From the cell containing the given text, extract its center point as (X, Y) coordinate. 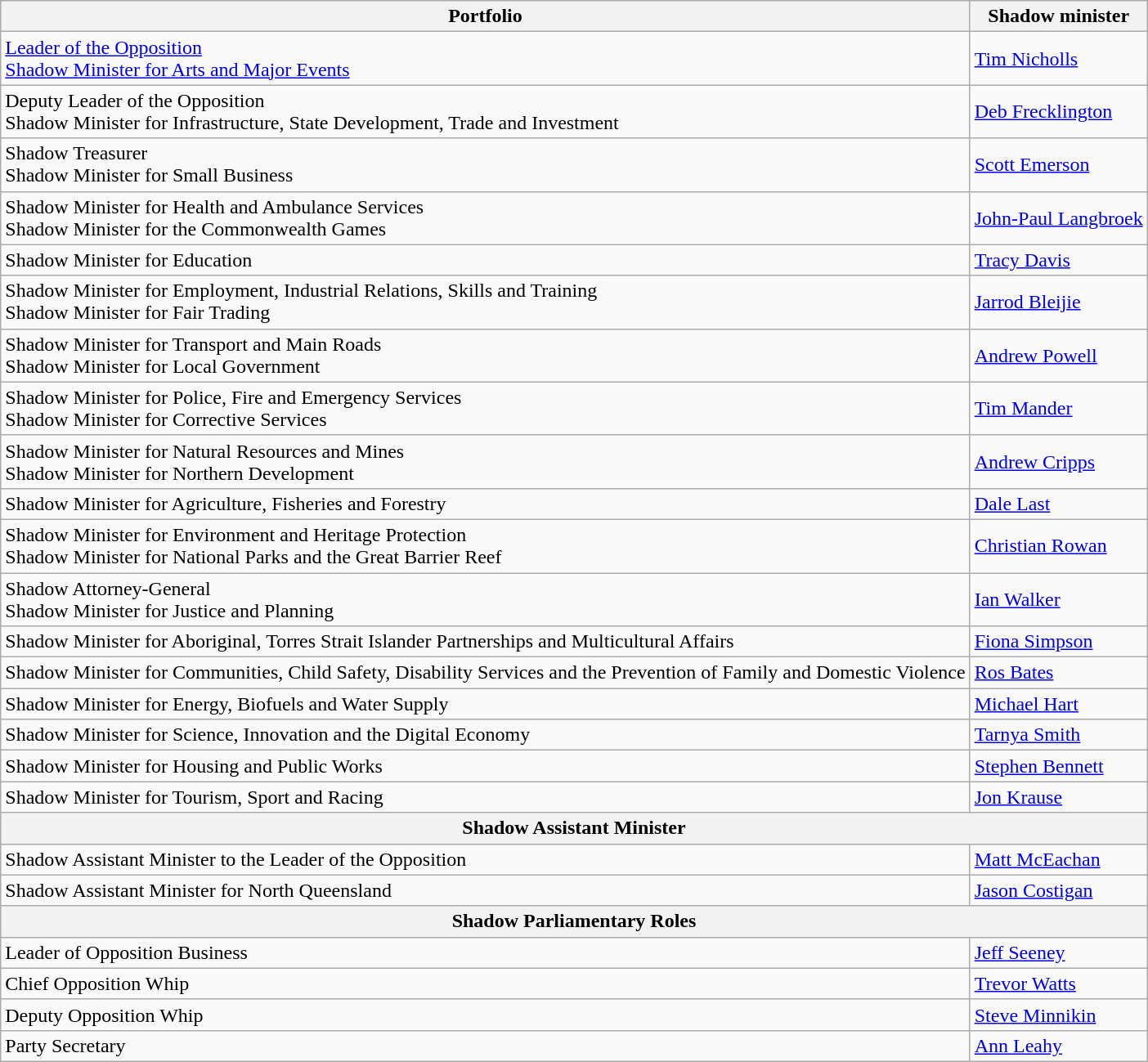
Matt McEachan (1058, 859)
Andrew Cripps (1058, 461)
Shadow Attorney-GeneralShadow Minister for Justice and Planning (486, 598)
Shadow Minister for Tourism, Sport and Racing (486, 797)
Dale Last (1058, 504)
Fiona Simpson (1058, 642)
Tarnya Smith (1058, 735)
Trevor Watts (1058, 984)
Shadow Minister for Science, Innovation and the Digital Economy (486, 735)
Shadow TreasurerShadow Minister for Small Business (486, 165)
Shadow Minister for Energy, Biofuels and Water Supply (486, 704)
Jon Krause (1058, 797)
Christian Rowan (1058, 546)
Chief Opposition Whip (486, 984)
Shadow Minister for Aboriginal, Torres Strait Islander Partnerships and Multicultural Affairs (486, 642)
Portfolio (486, 16)
Michael Hart (1058, 704)
Party Secretary (486, 1046)
Shadow Minister for Police, Fire and Emergency ServicesShadow Minister for Corrective Services (486, 409)
Jarrod Bleijie (1058, 302)
Ann Leahy (1058, 1046)
Tim Nicholls (1058, 59)
Shadow Assistant Minister for North Queensland (486, 890)
Shadow Minister for Agriculture, Fisheries and Forestry (486, 504)
Jason Costigan (1058, 890)
Shadow Minister for Transport and Main RoadsShadow Minister for Local Government (486, 355)
Leader of Opposition Business (486, 952)
Steve Minnikin (1058, 1015)
Shadow Minister for Natural Resources and MinesShadow Minister for Northern Development (486, 461)
Shadow Minister for Health and Ambulance ServicesShadow Minister for the Commonwealth Games (486, 217)
Tracy Davis (1058, 260)
Deputy Opposition Whip (486, 1015)
Shadow Minister for Employment, Industrial Relations, Skills and TrainingShadow Minister for Fair Trading (486, 302)
Deb Frecklington (1058, 111)
Shadow Minister for Education (486, 260)
Tim Mander (1058, 409)
Deputy Leader of the OppositionShadow Minister for Infrastructure, State Development, Trade and Investment (486, 111)
Leader of the OppositionShadow Minister for Arts and Major Events (486, 59)
Ros Bates (1058, 673)
Shadow Minister for Communities, Child Safety, Disability Services and the Prevention of Family and Domestic Violence (486, 673)
Jeff Seeney (1058, 952)
Shadow Assistant Minister (574, 828)
Ian Walker (1058, 598)
Shadow Parliamentary Roles (574, 921)
John-Paul Langbroek (1058, 217)
Shadow minister (1058, 16)
Shadow Minister for Housing and Public Works (486, 766)
Shadow Minister for Environment and Heritage ProtectionShadow Minister for National Parks and the Great Barrier Reef (486, 546)
Andrew Powell (1058, 355)
Shadow Assistant Minister to the Leader of the Opposition (486, 859)
Scott Emerson (1058, 165)
Stephen Bennett (1058, 766)
